Locate the cell with the specified text and output its (X, Y) center coordinate. 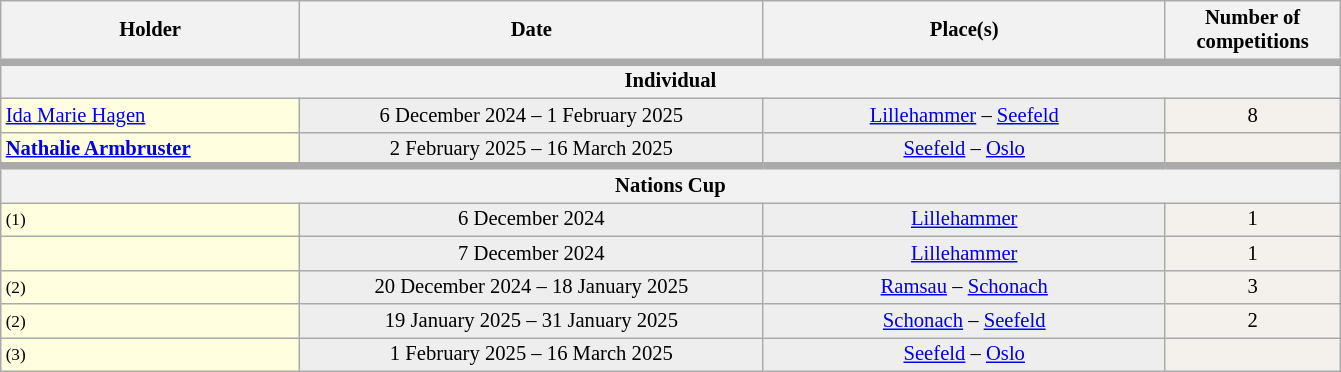
19 January 2025 – 31 January 2025 (531, 321)
Ramsau – Schonach (964, 287)
20 December 2024 – 18 January 2025 (531, 287)
3 (1252, 287)
7 December 2024 (531, 253)
2 (1252, 321)
6 December 2024 (531, 219)
Individual (670, 80)
Place(s) (964, 30)
(3) (150, 354)
Holder (150, 30)
Schonach – Seefeld (964, 321)
Lillehammer – Seefeld (964, 115)
6 December 2024 – 1 February 2025 (531, 115)
Number of competitions (1252, 30)
Date (531, 30)
Ida Marie Hagen (150, 115)
2 February 2025 – 16 March 2025 (531, 149)
Nations Cup (670, 184)
Nathalie Armbruster (150, 149)
1 February 2025 – 16 March 2025 (531, 354)
(1) (150, 219)
8 (1252, 115)
